Output the [x, y] coordinate of the center of the cell containing the given text.  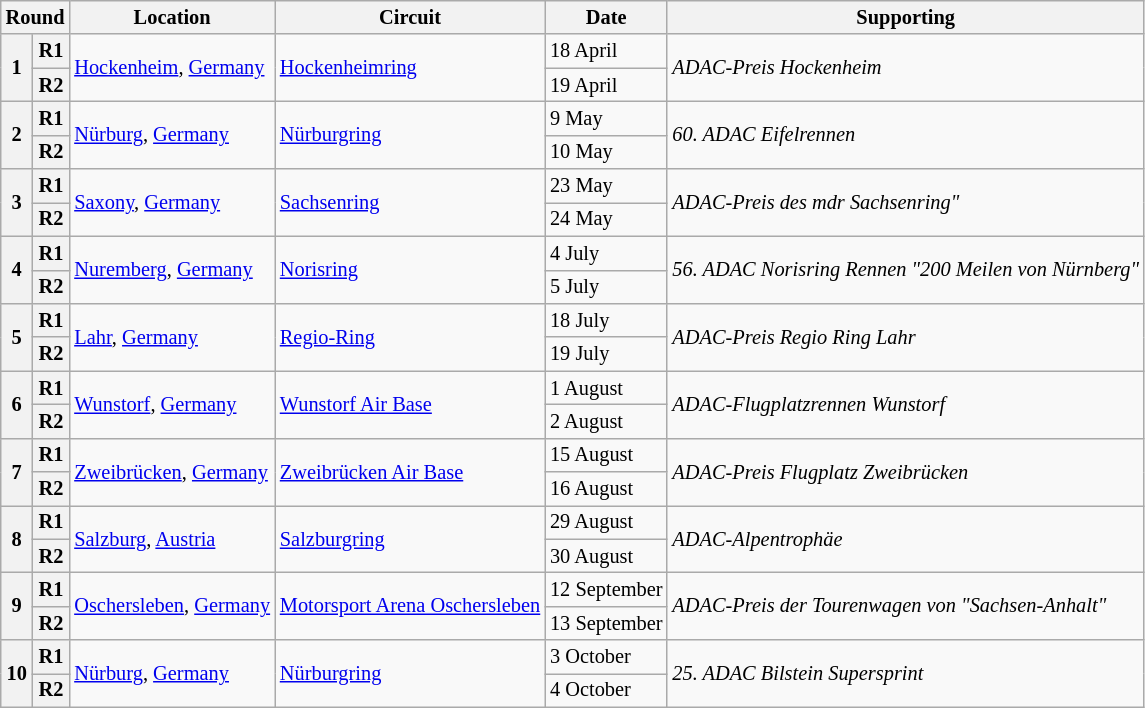
25. ADAC Bilstein Supersprint [905, 674]
Circuit [410, 17]
5 [17, 336]
Oschersleben, Germany [172, 606]
1 [17, 68]
3 October [606, 657]
9 May [606, 118]
ADAC-Preis der Tourenwagen von "Sachsen-Anhalt" [905, 606]
4 July [606, 253]
Location [172, 17]
Wunstorf, Germany [172, 404]
1 August [606, 388]
19 July [606, 354]
Wunstorf Air Base [410, 404]
Salzburg, Austria [172, 538]
9 [17, 606]
ADAC-Preis des mdr Sachsenring" [905, 202]
23 May [606, 186]
2 August [606, 421]
7 [17, 472]
Date [606, 17]
13 September [606, 623]
Hockenheim, Germany [172, 68]
Regio-Ring [410, 336]
4 [17, 270]
10 May [606, 152]
16 August [606, 489]
5 July [606, 287]
60. ADAC Eifelrennen [905, 134]
Zweibrücken Air Base [410, 472]
Salzburgring [410, 538]
ADAC-Alpentrophäe [905, 538]
Motorsport Arena Oschersleben [410, 606]
Nuremberg, Germany [172, 270]
30 August [606, 556]
12 September [606, 589]
15 August [606, 455]
ADAC-Preis Regio Ring Lahr [905, 336]
Hockenheimring [410, 68]
Saxony, Germany [172, 202]
3 [17, 202]
Norisring [410, 270]
6 [17, 404]
Zweibrücken, Germany [172, 472]
8 [17, 538]
Supporting [905, 17]
ADAC-Preis Hockenheim [905, 68]
ADAC-Flugplatzrennen Wunstorf [905, 404]
10 [17, 674]
18 July [606, 320]
24 May [606, 219]
29 August [606, 522]
2 [17, 134]
Lahr, Germany [172, 336]
4 October [606, 690]
Round [36, 17]
56. ADAC Norisring Rennen "200 Meilen von Nürnberg" [905, 270]
Sachsenring [410, 202]
19 April [606, 85]
18 April [606, 51]
ADAC-Preis Flugplatz Zweibrücken [905, 472]
